Return the [X, Y] coordinate for the center point of the cell that contains the specified text.  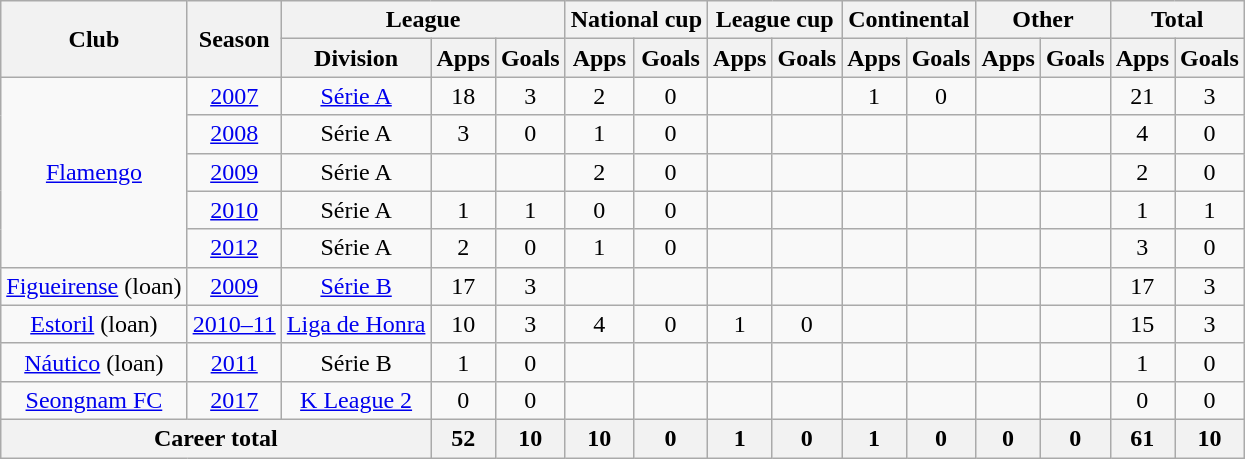
2010 [234, 210]
Continental [909, 20]
Club [94, 39]
2011 [234, 362]
52 [463, 438]
Estoril (loan) [94, 324]
21 [1142, 96]
Total [1177, 20]
League cup [775, 20]
Seongnam FC [94, 400]
2007 [234, 96]
18 [463, 96]
2012 [234, 248]
Season [234, 39]
Other [1043, 20]
National cup [636, 20]
Figueirense (loan) [94, 286]
K League 2 [356, 400]
2017 [234, 400]
League [423, 20]
Flamengo [94, 172]
15 [1142, 324]
Career total [216, 438]
2008 [234, 134]
61 [1142, 438]
Náutico (loan) [94, 362]
2010–11 [234, 324]
Division [356, 58]
Liga de Honra [356, 324]
